Scan for the cell matching the given text and deliver its (x, y) coordinate at center. 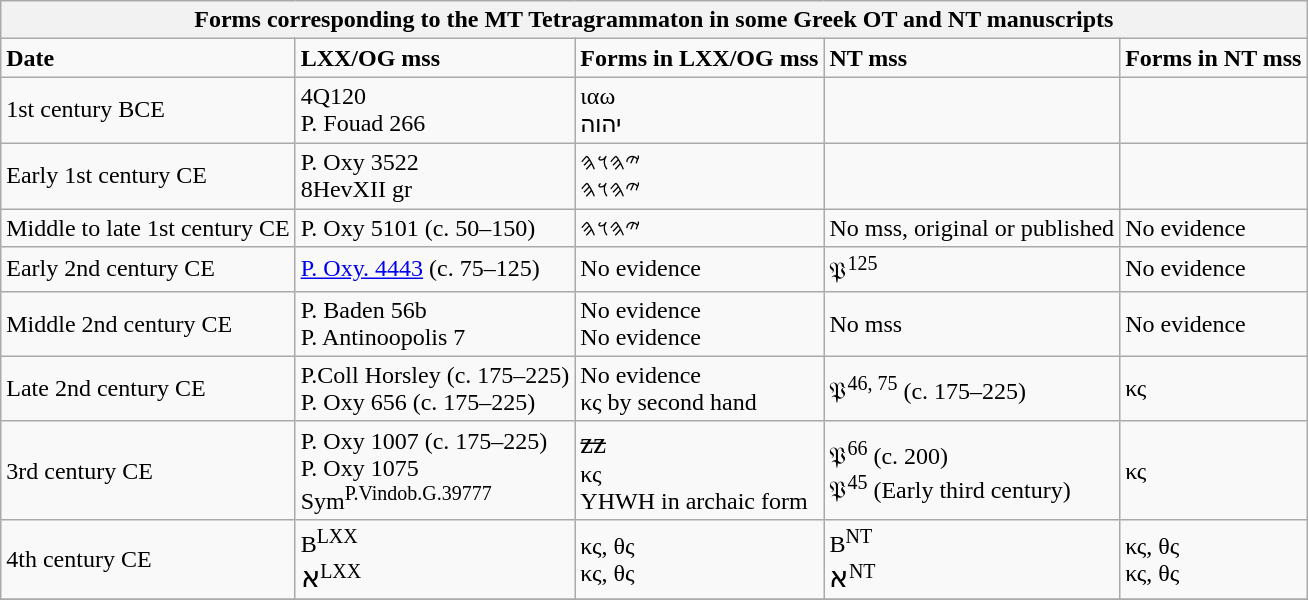
P. Oxy 1007 (c. 175–225) P. Oxy 1075 SymP.Vindob.G.39777 (435, 470)
BLXX אLXX (435, 560)
3rd century CE (148, 470)
𝔓125 (972, 270)
LXX/OG mss (435, 58)
NT mss (972, 58)
4Q120 P. Fouad 266 (435, 110)
No mss (972, 324)
𝔓46, 75 (c. 175–225) (972, 388)
Forms corresponding to the MT Tetragrammaton in some Greek OT and NT manuscripts (654, 20)
𐤉𐤄𐤅𐤄 (700, 227)
P. Baden 56b P. Antinoopolis 7 (435, 324)
BNT אNT (972, 560)
P. Oxy. 4443 (c. 75–125) (435, 270)
P.Coll Horsley (c. 175–225) P. Oxy 656 (c. 175–225) (435, 388)
No mss, original or published (972, 227)
Early 2nd century CE (148, 270)
Date (148, 58)
Middle 2nd century CE (148, 324)
𐤉𐤄𐤅𐤄𐤉𐤄𐤅𐤄 (700, 176)
Forms in NT mss (1214, 58)
𝔓66 (c. 200) 𝔓45 (Early third century) (972, 470)
zz κς YHWH in archaic form (700, 470)
Late 2nd century CE (148, 388)
4th century CE (148, 560)
Forms in LXX/OG mss (700, 58)
P. Oxy 3522 8HevXII gr (435, 176)
Middle to late 1st century CE (148, 227)
1st century BCE (148, 110)
Early 1st century CE (148, 176)
ιαω יהוה (700, 110)
No evidence κς by second hand (700, 388)
P. Oxy 5101 (c. 50–150) (435, 227)
No evidenceNo evidence (700, 324)
